Output the (x, y) coordinate of the center of the cell containing the given text.  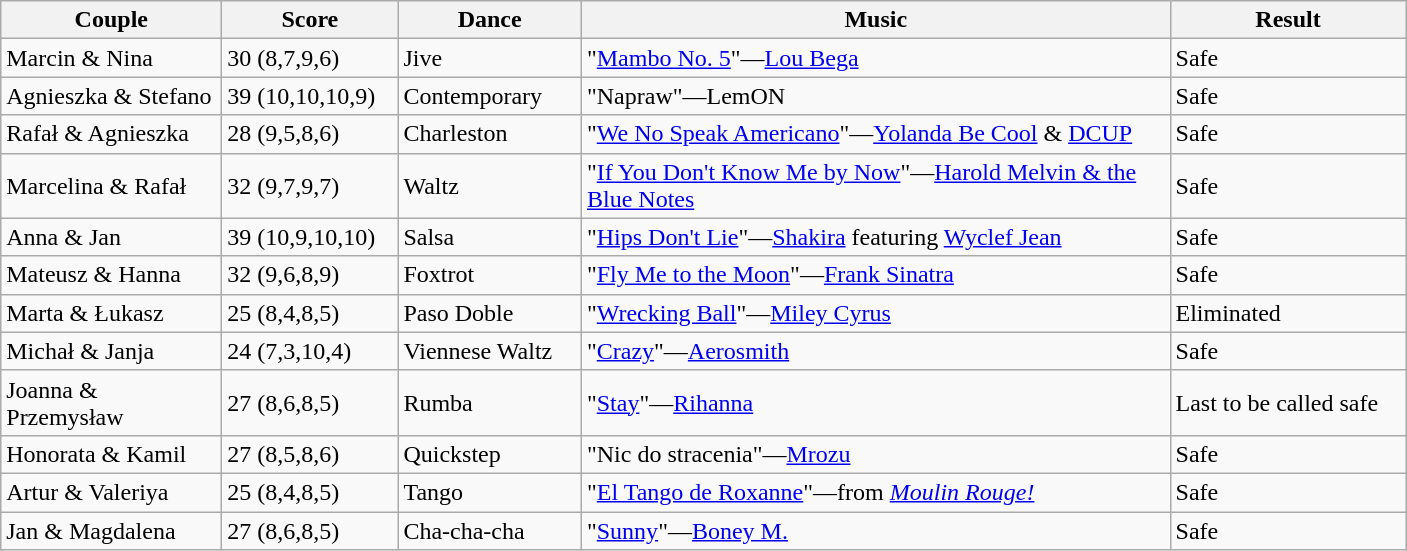
"Stay"—Rihanna (876, 402)
Charleston (490, 134)
Foxtrot (490, 275)
"If You Don't Know Me by Now"—Harold Melvin & the Blue Notes (876, 186)
Music (876, 20)
Quickstep (490, 454)
Artur & Valeriya (112, 492)
Couple (112, 20)
Result (1288, 20)
Cha-cha-cha (490, 531)
Paso Doble (490, 313)
Mateusz & Hanna (112, 275)
"Fly Me to the Moon"—Frank Sinatra (876, 275)
39 (10,10,10,9) (310, 96)
Michał & Janja (112, 351)
"We No Speak Americano"—Yolanda Be Cool & DCUP (876, 134)
30 (8,7,9,6) (310, 58)
Score (310, 20)
Marta & Łukasz (112, 313)
Marcin & Nina (112, 58)
Agnieszka & Stefano (112, 96)
"Sunny"—Boney M. (876, 531)
32 (9,7,9,7) (310, 186)
Contemporary (490, 96)
"Wrecking Ball"—Miley Cyrus (876, 313)
24 (7,3,10,4) (310, 351)
Dance (490, 20)
Honorata & Kamil (112, 454)
39 (10,9,10,10) (310, 237)
Salsa (490, 237)
Eliminated (1288, 313)
27 (8,5,8,6) (310, 454)
Rumba (490, 402)
Waltz (490, 186)
Anna & Jan (112, 237)
Viennese Waltz (490, 351)
28 (9,5,8,6) (310, 134)
Rafał & Agnieszka (112, 134)
"Mambo No. 5"—Lou Bega (876, 58)
Marcelina & Rafał (112, 186)
32 (9,6,8,9) (310, 275)
Joanna & Przemysław (112, 402)
"Hips Don't Lie"—Shakira featuring Wyclef Jean (876, 237)
"El Tango de Roxanne"—from Moulin Rouge! (876, 492)
"Crazy"—Aerosmith (876, 351)
Last to be called safe (1288, 402)
"Napraw"—LemON (876, 96)
Jive (490, 58)
Tango (490, 492)
Jan & Magdalena (112, 531)
"Nic do stracenia"—Mrozu (876, 454)
